Extract the [x, y] coordinate from the center of the cell holding the provided text.  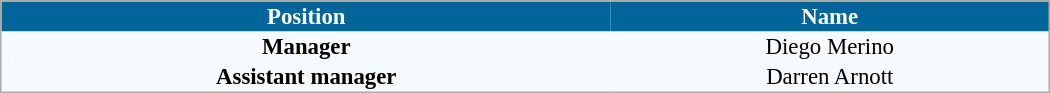
Position [306, 16]
Manager [306, 47]
Name [830, 16]
Diego Merino [830, 47]
Darren Arnott [830, 77]
Assistant manager [306, 77]
